Pinpoint the cell where the given text exists, returning its [X, Y] midpoint coordinate. 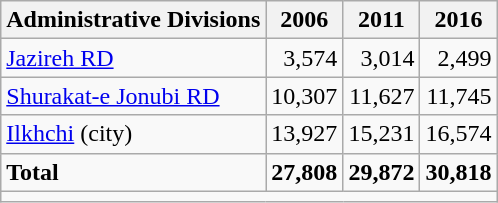
2016 [458, 20]
30,818 [458, 172]
27,808 [304, 172]
2,499 [458, 58]
13,927 [304, 134]
10,307 [304, 96]
Jazireh RD [134, 58]
3,574 [304, 58]
2006 [304, 20]
16,574 [458, 134]
11,745 [458, 96]
29,872 [382, 172]
11,627 [382, 96]
15,231 [382, 134]
2011 [382, 20]
Ilkhchi (city) [134, 134]
Total [134, 172]
Administrative Divisions [134, 20]
Shurakat-e Jonubi RD [134, 96]
3,014 [382, 58]
